Return the [X, Y] coordinate for the center point of the cell that contains the specified text.  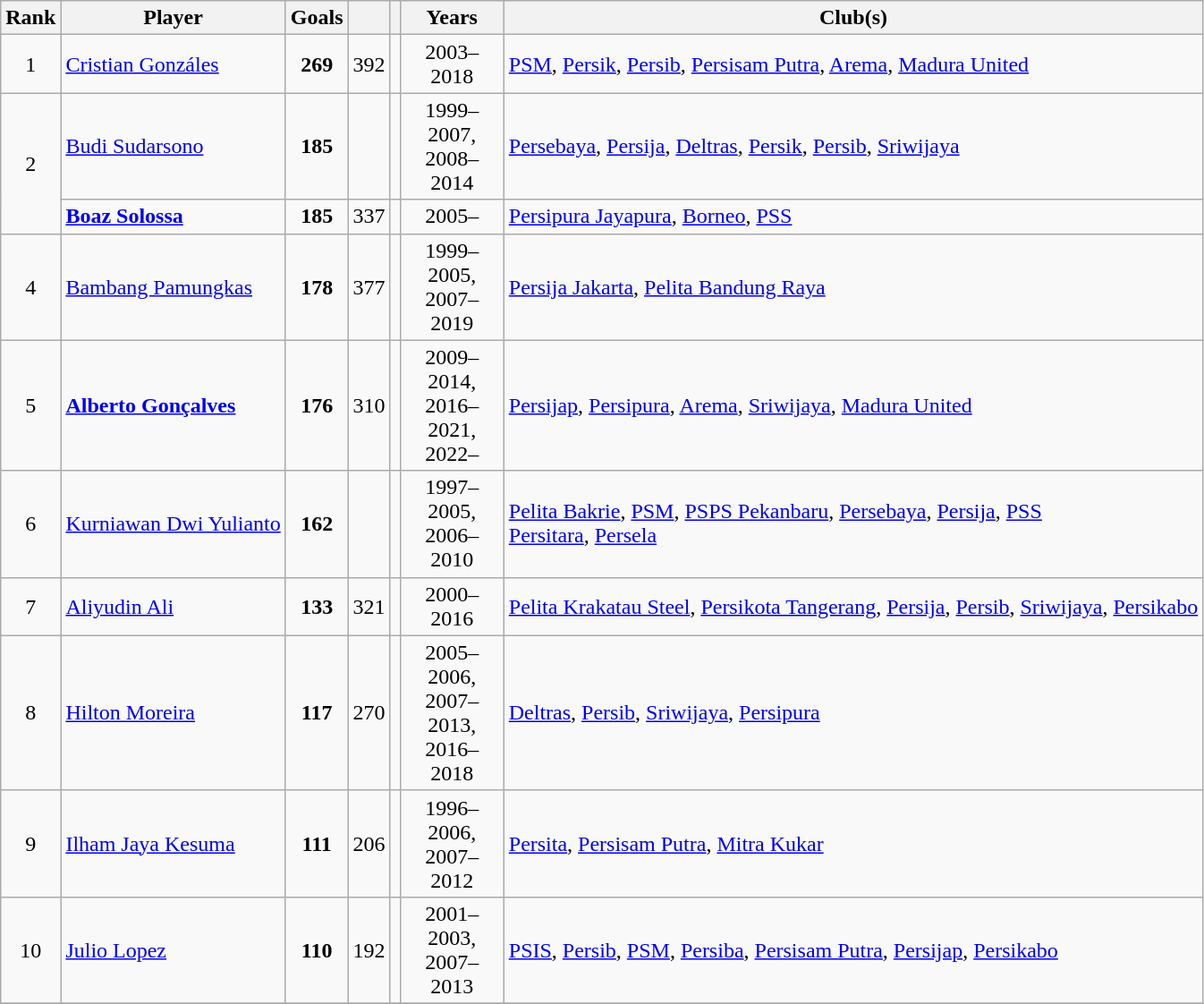
206 [369, 843]
Persija Jakarta, Pelita Bandung Raya [853, 286]
1999–2007, 2008–2014 [452, 147]
377 [369, 286]
270 [369, 712]
Kurniawan Dwi Yulianto [174, 524]
Bambang Pamungkas [174, 286]
133 [317, 607]
Player [174, 18]
PSIS, Persib, PSM, Persiba, Persisam Putra, Persijap, Persikabo [853, 950]
5 [30, 405]
Aliyudin Ali [174, 607]
192 [369, 950]
Pelita Krakatau Steel, Persikota Tangerang, Persija, Persib, Sriwijaya, Persikabo [853, 607]
Goals [317, 18]
4 [30, 286]
321 [369, 607]
269 [317, 64]
Cristian Gonzáles [174, 64]
2 [30, 163]
117 [317, 712]
Persita, Persisam Putra, Mitra Kukar [853, 843]
Pelita Bakrie, PSM, PSPS Pekanbaru, Persebaya, Persija, PSSPersitara, Persela [853, 524]
111 [317, 843]
2005– [452, 217]
8 [30, 712]
Julio Lopez [174, 950]
Persebaya, Persija, Deltras, Persik, Persib, Sriwijaya [853, 147]
Persipura Jayapura, Borneo, PSS [853, 217]
162 [317, 524]
Deltras, Persib, Sriwijaya, Persipura [853, 712]
178 [317, 286]
Rank [30, 18]
2003–2018 [452, 64]
Alberto Gonçalves [174, 405]
Years [452, 18]
1996–2006, 2007–2012 [452, 843]
176 [317, 405]
1997–2005, 2006–2010 [452, 524]
110 [317, 950]
392 [369, 64]
2005–2006, 2007–2013, 2016–2018 [452, 712]
1 [30, 64]
310 [369, 405]
Persijap, Persipura, Arema, Sriwijaya, Madura United [853, 405]
2000–2016 [452, 607]
Ilham Jaya Kesuma [174, 843]
337 [369, 217]
7 [30, 607]
Boaz Solossa [174, 217]
2001–2003, 2007–2013 [452, 950]
2009–2014, 2016–2021,2022– [452, 405]
1999–2005, 2007–2019 [452, 286]
9 [30, 843]
6 [30, 524]
Budi Sudarsono [174, 147]
10 [30, 950]
PSM, Persik, Persib, Persisam Putra, Arema, Madura United [853, 64]
Hilton Moreira [174, 712]
Club(s) [853, 18]
